Find where the given text appears and provide that cell's center as [x, y] coordinate. 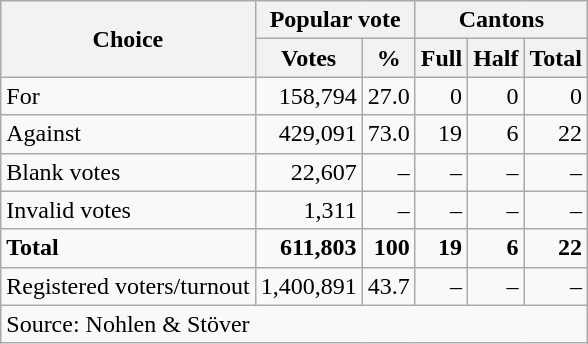
For [128, 96]
27.0 [388, 96]
Blank votes [128, 172]
Against [128, 134]
429,091 [308, 134]
1,311 [308, 210]
1,400,891 [308, 286]
Choice [128, 39]
Invalid votes [128, 210]
Source: Nohlen & Stöver [294, 324]
% [388, 58]
Popular vote [335, 20]
100 [388, 248]
Cantons [501, 20]
22,607 [308, 172]
158,794 [308, 96]
Half [496, 58]
73.0 [388, 134]
Full [441, 58]
Votes [308, 58]
Registered voters/turnout [128, 286]
43.7 [388, 286]
611,803 [308, 248]
